Return the (x, y) coordinate for the center point of the cell that contains the specified text.  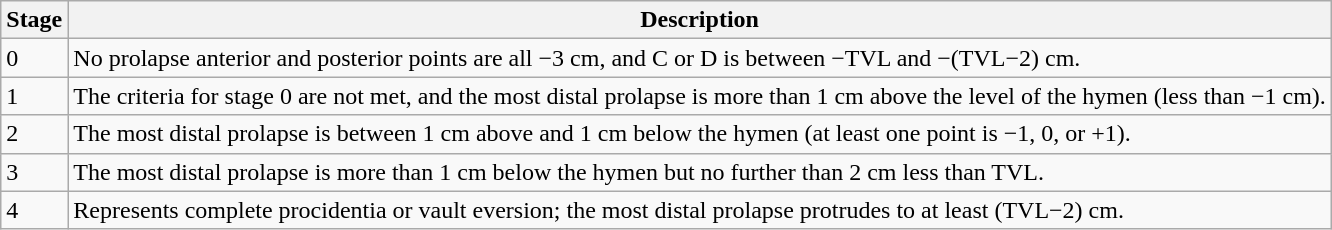
2 (34, 134)
The criteria for stage 0 are not met, and the most distal prolapse is more than 1 cm above the level of the hymen (less than −1 cm). (700, 96)
1 (34, 96)
The most distal prolapse is more than 1 cm below the hymen but no further than 2 cm less than TVL. (700, 172)
Stage (34, 20)
The most distal prolapse is between 1 cm above and 1 cm below the hymen (at least one point is −1, 0, or +1). (700, 134)
Description (700, 20)
3 (34, 172)
No prolapse anterior and posterior points are all −3 cm, and C or D is between −TVL and −(TVL−2) cm. (700, 58)
Represents complete procidentia or vault eversion; the most distal prolapse protrudes to at least (TVL−2) cm. (700, 210)
4 (34, 210)
0 (34, 58)
